Capture the cell that displays the provided text and extract its (X, Y) central coordinate. 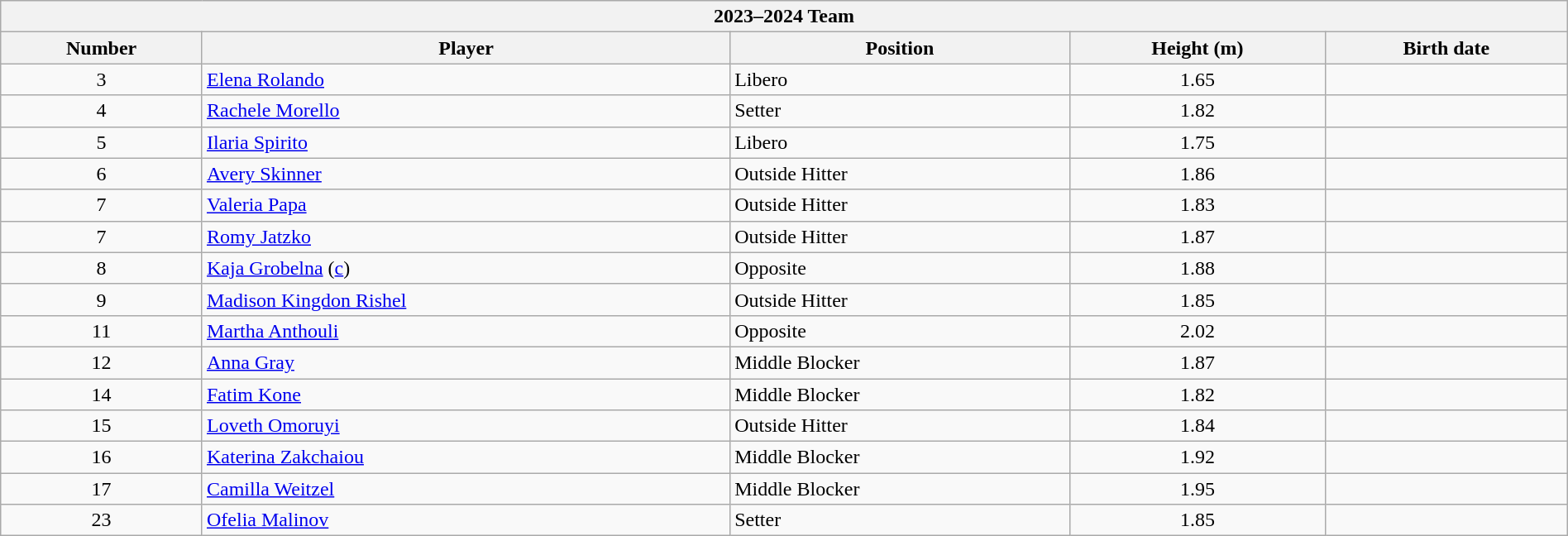
1.84 (1198, 426)
Kaja Grobelna (c) (466, 268)
6 (102, 174)
Elena Rolando (466, 79)
12 (102, 362)
Ilaria Spirito (466, 142)
1.88 (1198, 268)
8 (102, 268)
5 (102, 142)
1.92 (1198, 457)
16 (102, 457)
1.75 (1198, 142)
Position (900, 48)
Anna Gray (466, 362)
4 (102, 111)
Romy Jatzko (466, 237)
Rachele Morello (466, 111)
2.02 (1198, 331)
14 (102, 395)
1.95 (1198, 489)
Ofelia Malinov (466, 520)
Fatim Kone (466, 395)
23 (102, 520)
Player (466, 48)
Loveth Omoruyi (466, 426)
Number (102, 48)
2023–2024 Team (784, 17)
1.65 (1198, 79)
Avery Skinner (466, 174)
1.86 (1198, 174)
Madison Kingdon Rishel (466, 299)
Height (m) (1198, 48)
17 (102, 489)
9 (102, 299)
Camilla Weitzel (466, 489)
Birth date (1447, 48)
Katerina Zakchaiou (466, 457)
Valeria Papa (466, 205)
1.83 (1198, 205)
3 (102, 79)
15 (102, 426)
Martha Anthouli (466, 331)
11 (102, 331)
